Output the [x, y] coordinate of the center of the cell containing the given text.  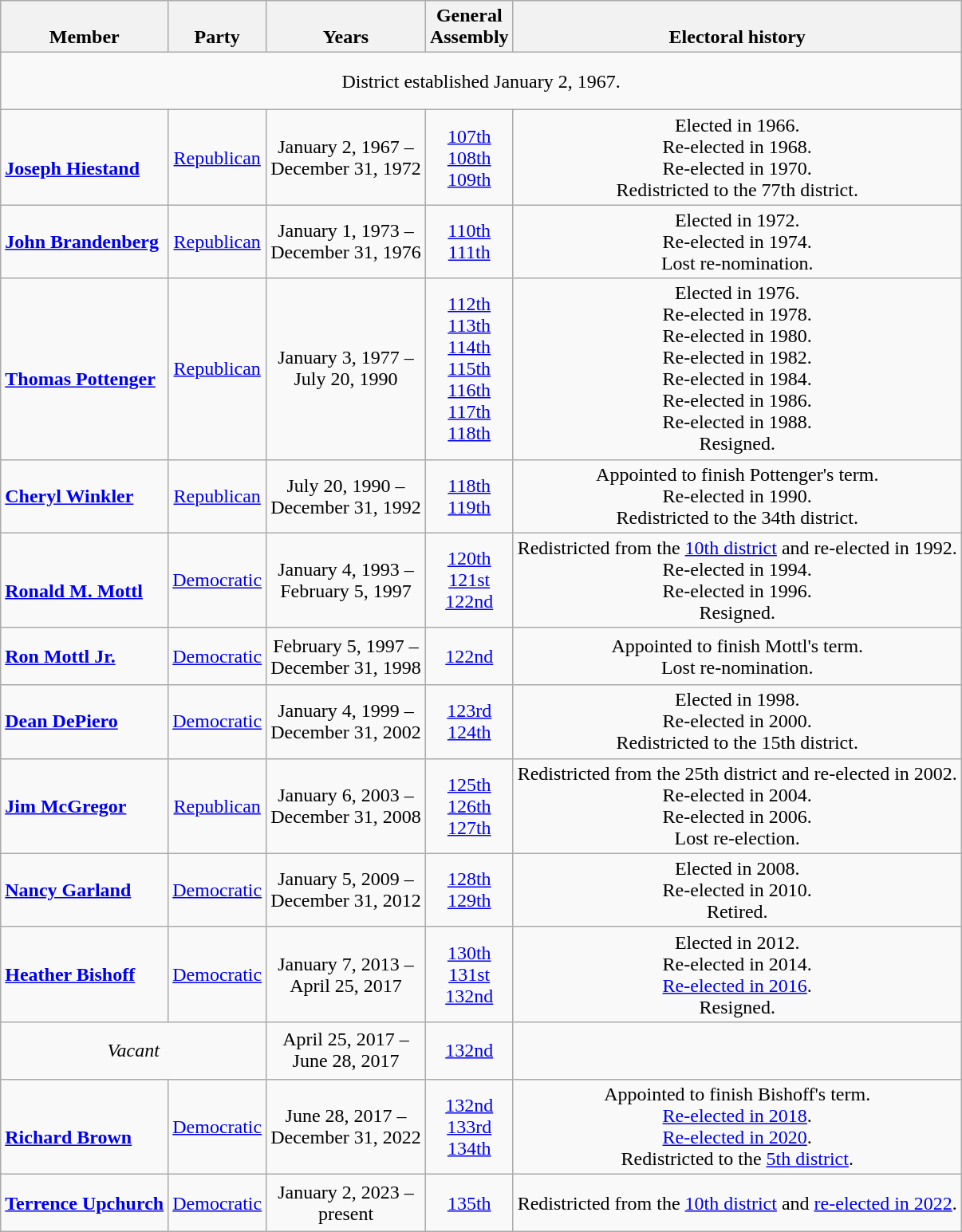
Nancy Garland [85, 890]
Electoral history [737, 27]
132nd [469, 1050]
Joseph Hiestand [85, 158]
June 28, 2017 –December 31, 2022 [346, 1126]
118th119th [469, 496]
Elected in 1966.Re-elected in 1968.Re-elected in 1970.Redistricted to the 77th district. [737, 158]
Party [217, 27]
120th121st122nd [469, 581]
Redistricted from the 10th district and re-elected in 1992.Re-elected in 1994.Re-elected in 1996.Resigned. [737, 581]
Ronald M. Mottl [85, 581]
Appointed to finish Pottenger's term.Re-elected in 1990.Redistricted to the 34th district. [737, 496]
Member [85, 27]
132nd133rd134th [469, 1126]
January 2, 2023 –present [346, 1202]
123rd124th [469, 722]
122nd [469, 656]
Ron Mottl Jr. [85, 656]
Cheryl Winkler [85, 496]
Redistricted from the 25th district and re-elected in 2002.Re-elected in 2004.Re-elected in 2006.Lost re-election. [737, 805]
Elected in 2008.Re-elected in 2010.Retired. [737, 890]
128th129th [469, 890]
Dean DePiero [85, 722]
January 6, 2003 –December 31, 2008 [346, 805]
Vacant [134, 1050]
Elected in 2012.Re-elected in 2014.Re-elected in 2016.Resigned. [737, 974]
110th111th [469, 242]
Elected in 1976.Re-elected in 1978.Re-elected in 1980.Re-elected in 1982.Re-elected in 1984.Re-elected in 1986.Re-elected in 1988.Resigned. [737, 368]
Terrence Upchurch [85, 1202]
GeneralAssembly [469, 27]
February 5, 1997 –December 31, 1998 [346, 656]
Appointed to finish Mottl's term.Lost re-nomination. [737, 656]
Heather Bishoff [85, 974]
John Brandenberg [85, 242]
Richard Brown [85, 1126]
107th108th109th [469, 158]
January 5, 2009 –December 31, 2012 [346, 890]
Thomas Pottenger [85, 368]
125th126th127th [469, 805]
January 3, 1977 –July 20, 1990 [346, 368]
Elected in 1998.Re-elected in 2000.Redistricted to the 15th district. [737, 722]
District established January 2, 1967. [482, 81]
Jim McGregor [85, 805]
January 4, 1993 –February 5, 1997 [346, 581]
January 4, 1999 –December 31, 2002 [346, 722]
Appointed to finish Bishoff's term.Re-elected in 2018.Re-elected in 2020.Redistricted to the 5th district. [737, 1126]
Years [346, 27]
July 20, 1990 –December 31, 1992 [346, 496]
135th [469, 1202]
130th131st132nd [469, 974]
April 25, 2017 –June 28, 2017 [346, 1050]
112th113th114th115th116th117th118th [469, 368]
Elected in 1972.Re-elected in 1974.Lost re-nomination. [737, 242]
January 2, 1967 –December 31, 1972 [346, 158]
Redistricted from the 10th district and re-elected in 2022. [737, 1202]
January 7, 2013 –April 25, 2017 [346, 974]
January 1, 1973 –December 31, 1976 [346, 242]
